Find where the given text appears and provide that cell's center as (x, y) coordinate. 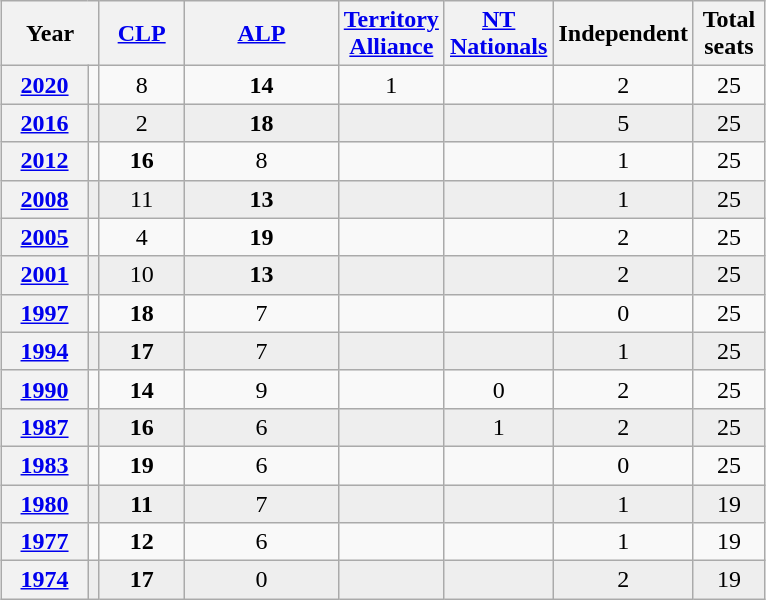
2005 (45, 237)
1983 (45, 465)
ALP (262, 34)
1994 (45, 351)
1980 (45, 503)
TerritoryAlliance (391, 34)
5 (623, 123)
2012 (45, 161)
2001 (45, 275)
Total seats (728, 34)
1987 (45, 427)
1977 (45, 542)
2016 (45, 123)
CLP (142, 34)
1974 (45, 580)
4 (142, 237)
Year (50, 34)
2020 (45, 85)
2008 (45, 199)
9 (262, 389)
NT Nationals (498, 34)
Independent (623, 34)
10 (142, 275)
1997 (45, 313)
12 (142, 542)
1990 (45, 389)
